Identify which cell holds the provided text, then report its [x, y] central coordinate. 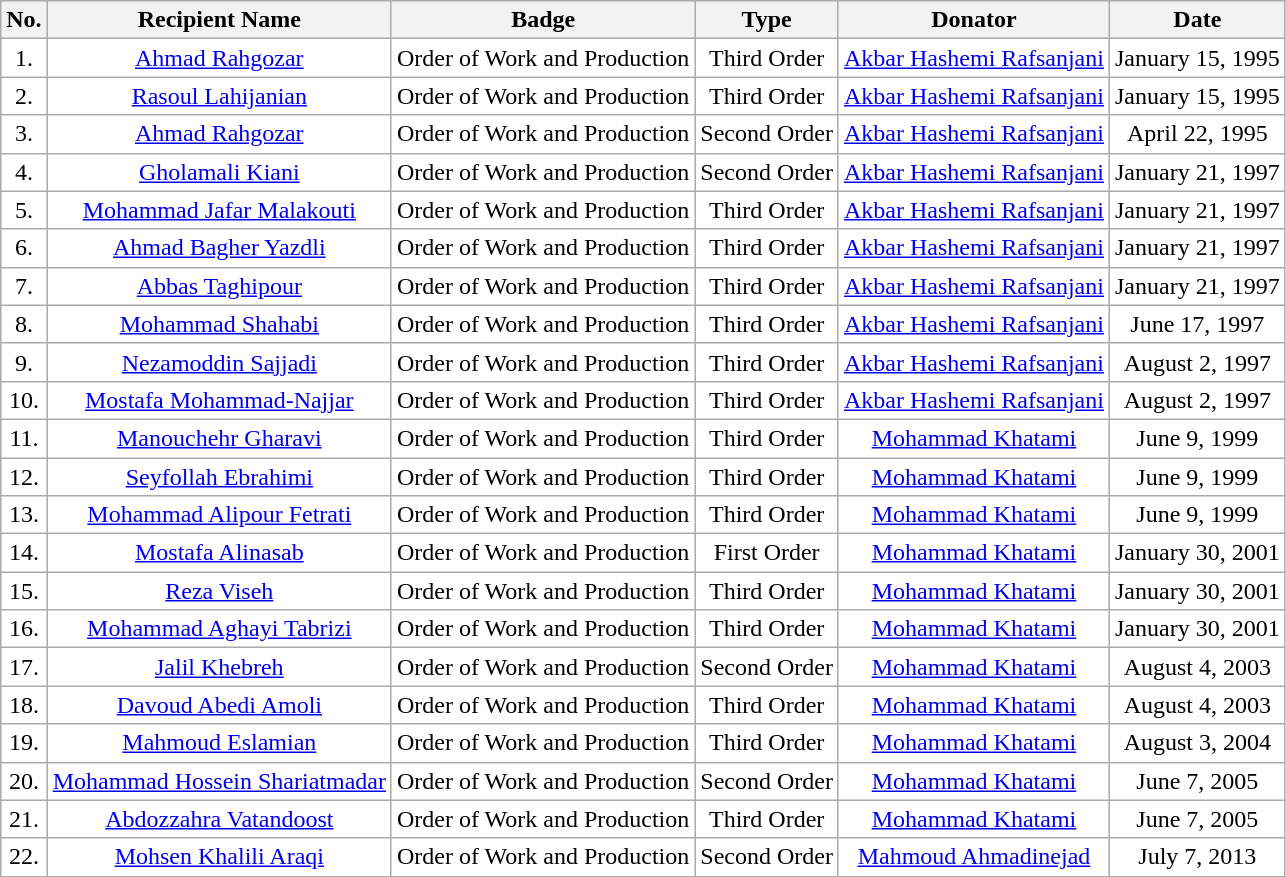
Type [767, 20]
Recipient Name [219, 20]
13. [24, 515]
Davoud Abedi Amoli [219, 705]
Donator [974, 20]
9. [24, 362]
19. [24, 743]
Mohammad Alipour Fetrati [219, 515]
5. [24, 210]
Rasoul Lahijanian [219, 96]
Date [1197, 20]
Badge [542, 20]
July 7, 2013 [1197, 857]
Jalil Khebreh [219, 667]
Mahmoud Eslamian [219, 743]
Abdozzahra Vatandoost [219, 819]
First Order [767, 553]
June 17, 1997 [1197, 324]
Reza Viseh [219, 591]
17. [24, 667]
Mahmoud Ahmadinejad [974, 857]
Mohammad Shahabi [219, 324]
11. [24, 438]
Seyfollah Ebrahimi [219, 477]
Abbas Taghipour [219, 286]
3. [24, 134]
12. [24, 477]
2. [24, 96]
6. [24, 248]
No. [24, 20]
8. [24, 324]
Gholamali Kiani [219, 172]
22. [24, 857]
21. [24, 819]
15. [24, 591]
18. [24, 705]
10. [24, 400]
4. [24, 172]
14. [24, 553]
Ahmad Bagher Yazdli [219, 248]
Nezamoddin Sajjadi [219, 362]
Mostafa Alinasab [219, 553]
Manouchehr Gharavi [219, 438]
Mohsen Khalili Araqi [219, 857]
16. [24, 629]
1. [24, 58]
Mohammad Hossein Shariatmadar [219, 781]
Mohammad Aghayi Tabrizi [219, 629]
Mohammad Jafar Malakouti [219, 210]
20. [24, 781]
Mostafa Mohammad-Najjar [219, 400]
7. [24, 286]
August 3, 2004 [1197, 743]
April 22, 1995 [1197, 134]
